Provide the [X, Y] coordinate of the cell's center where the given text is located.  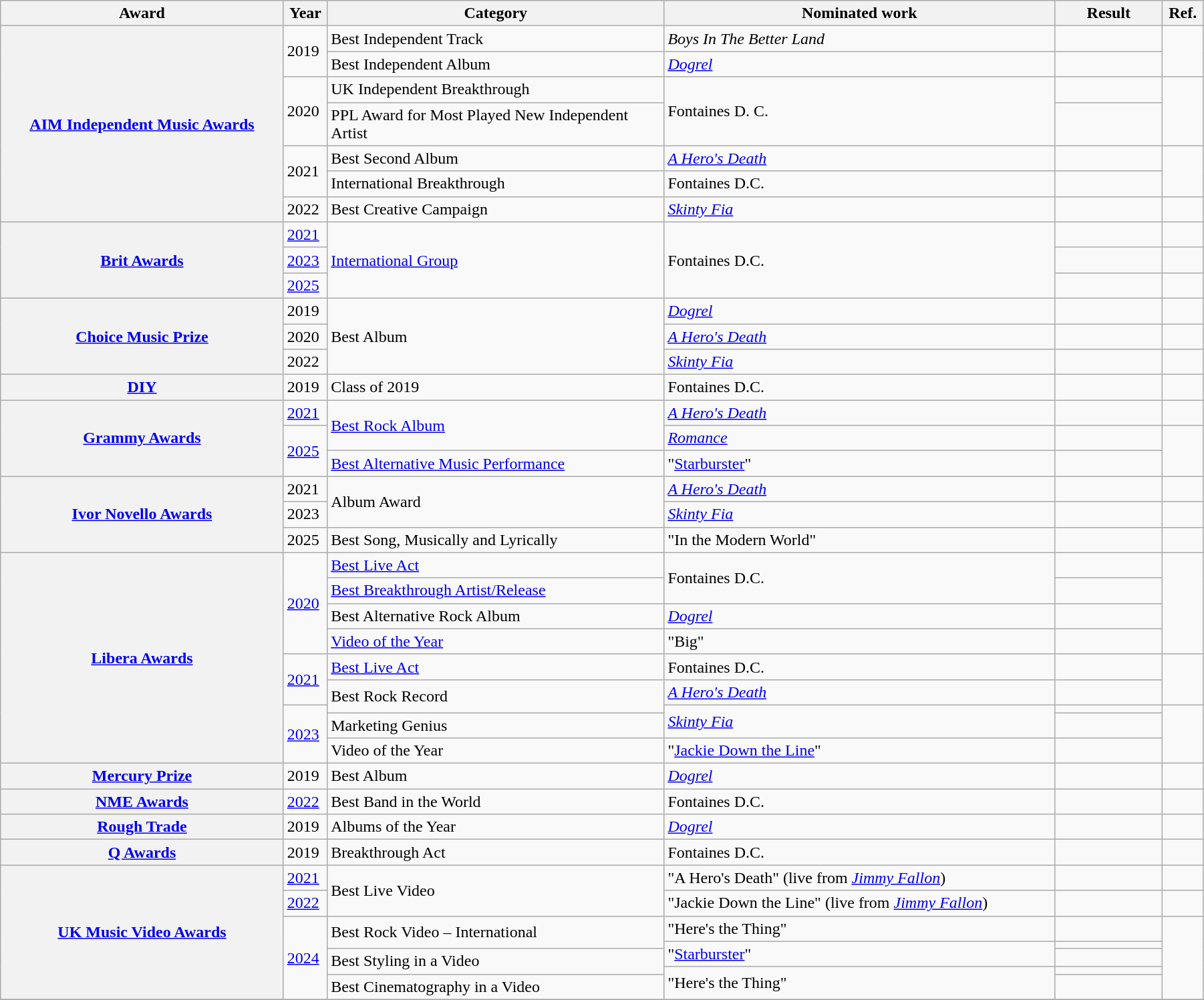
Best Breakthrough Artist/Release [496, 591]
UK Independent Breakthrough [496, 90]
Best Independent Album [496, 64]
Best Creative Campaign [496, 209]
"Big" [859, 641]
Rough Trade [142, 827]
Fontaines D. C. [859, 111]
Brit Awards [142, 260]
Ref. [1183, 13]
Boys In The Better Land [859, 39]
Best Song, Musically and Lyrically [496, 540]
Best Second Album [496, 158]
PPL Award for Most Played New Independent Artist [496, 124]
Best Independent Track [496, 39]
2024 [305, 958]
Best Rock Video – International [496, 933]
Romance [859, 438]
Nominated work [859, 13]
Best Rock Album [496, 426]
"In the Modern World" [859, 540]
Best Live Video [496, 890]
Year [305, 13]
Marketing Genius [496, 725]
Result [1109, 13]
Category [496, 13]
DIY [142, 387]
Ivor Novello Awards [142, 514]
AIM Independent Music Awards [142, 124]
Q Awards [142, 852]
Best Styling in a Video [496, 961]
Album Award [496, 502]
Breakthrough Act [496, 852]
Best Cinematography in a Video [496, 987]
"Jackie Down the Line" [859, 751]
Award [142, 13]
Grammy Awards [142, 438]
Best Rock Record [496, 696]
"A Hero's Death" (live from Jimmy Fallon) [859, 878]
Mercury Prize [142, 776]
Best Alternative Rock Album [496, 616]
"Jackie Down the Line" (live from Jimmy Fallon) [859, 903]
Libera Awards [142, 658]
UK Music Video Awards [142, 933]
Choice Music Prize [142, 336]
Best Alternative Music Performance [496, 464]
Albums of the Year [496, 827]
NME Awards [142, 802]
International Breakthrough [496, 184]
Class of 2019 [496, 387]
International Group [496, 260]
Best Band in the World [496, 802]
